Detect which cell encompasses the target text, then output its [X, Y] center coordinate. 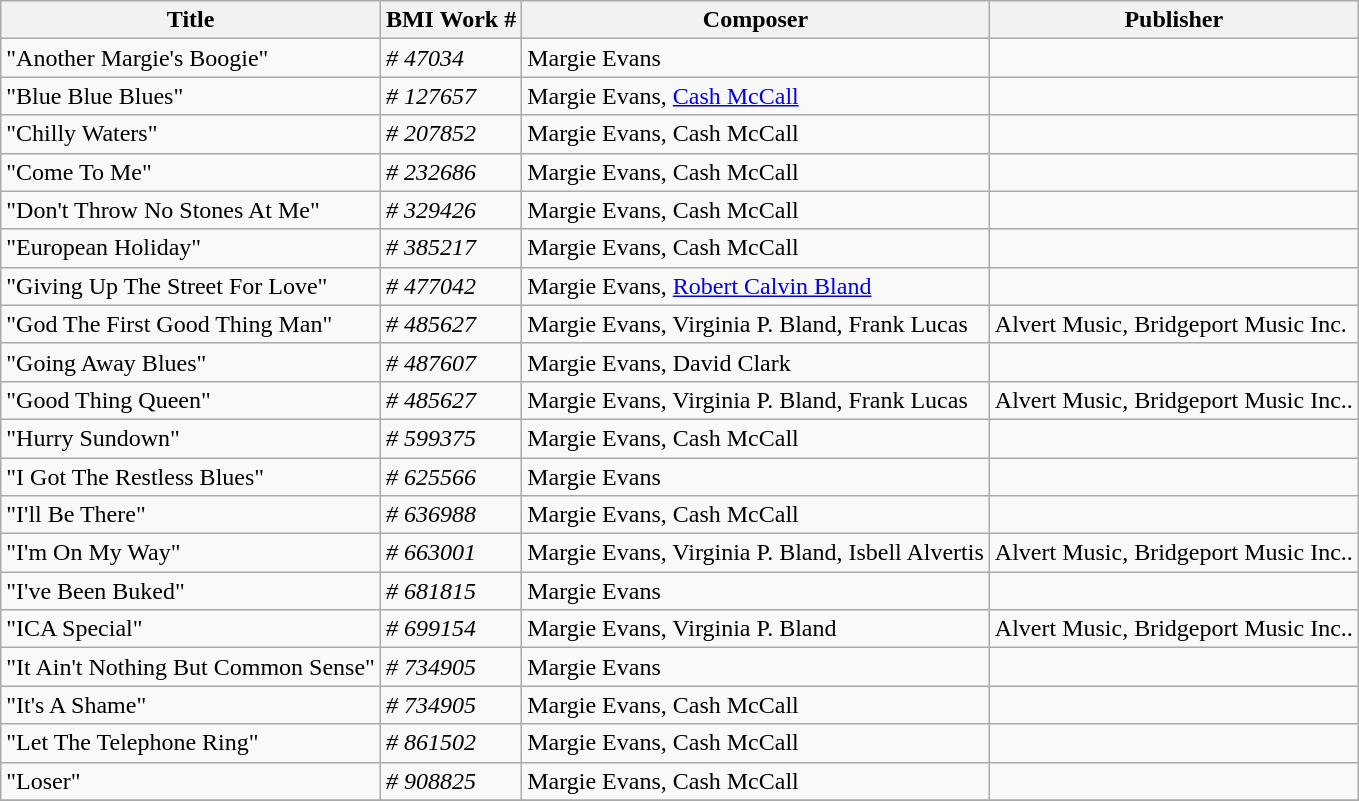
Margie Evans, David Clark [756, 362]
"ICA Special" [191, 629]
"Loser" [191, 781]
"Let The Telephone Ring" [191, 743]
Alvert Music, Bridgeport Music Inc. [1174, 324]
# 487607 [450, 362]
"Blue Blue Blues" [191, 96]
# 599375 [450, 438]
"God The First Good Thing Man" [191, 324]
"I'm On My Way" [191, 553]
# 385217 [450, 248]
Composer [756, 20]
Title [191, 20]
"It Ain't Nothing But Common Sense" [191, 667]
"Going Away Blues" [191, 362]
# 861502 [450, 743]
Margie Evans, Virginia P. Bland [756, 629]
"European Holiday" [191, 248]
"Giving Up The Street For Love" [191, 286]
# 47034 [450, 58]
# 625566 [450, 477]
Publisher [1174, 20]
# 207852 [450, 134]
"It's A Shame" [191, 705]
# 329426 [450, 210]
# 908825 [450, 781]
"I'll Be There" [191, 515]
Margie Evans, Virginia P. Bland, Isbell Alvertis [756, 553]
BMI Work # [450, 20]
Margie Evans, Robert Calvin Bland [756, 286]
# 636988 [450, 515]
# 699154 [450, 629]
# 232686 [450, 172]
"Good Thing Queen" [191, 400]
"Come To Me" [191, 172]
"Chilly Waters" [191, 134]
"I've Been Buked" [191, 591]
# 663001 [450, 553]
"Another Margie's Boogie" [191, 58]
# 477042 [450, 286]
"Hurry Sundown" [191, 438]
"I Got The Restless Blues" [191, 477]
# 681815 [450, 591]
# 127657 [450, 96]
"Don't Throw No Stones At Me" [191, 210]
